Detect which cell encompasses the target text, then output its (X, Y) center coordinate. 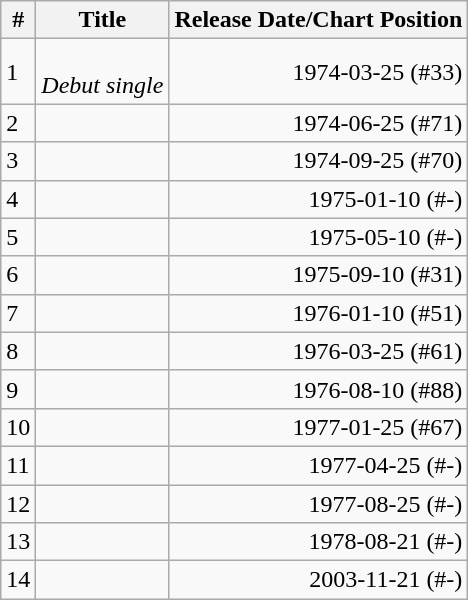
2003-11-21 (#-) (318, 580)
1976-03-25 (#61) (318, 351)
1975-09-10 (#31) (318, 275)
7 (18, 313)
14 (18, 580)
1975-01-10 (#-) (318, 199)
1974-06-25 (#71) (318, 123)
Debut single (102, 72)
6 (18, 275)
1 (18, 72)
10 (18, 427)
5 (18, 237)
3 (18, 161)
1974-03-25 (#33) (318, 72)
1976-01-10 (#51) (318, 313)
11 (18, 465)
# (18, 20)
1975-05-10 (#-) (318, 237)
1976-08-10 (#88) (318, 389)
1974-09-25 (#70) (318, 161)
4 (18, 199)
1977-08-25 (#-) (318, 503)
13 (18, 542)
1977-04-25 (#-) (318, 465)
2 (18, 123)
Title (102, 20)
12 (18, 503)
9 (18, 389)
8 (18, 351)
1978-08-21 (#-) (318, 542)
Release Date/Chart Position (318, 20)
1977-01-25 (#67) (318, 427)
